Return (x, y) of the center of cell containing provided text 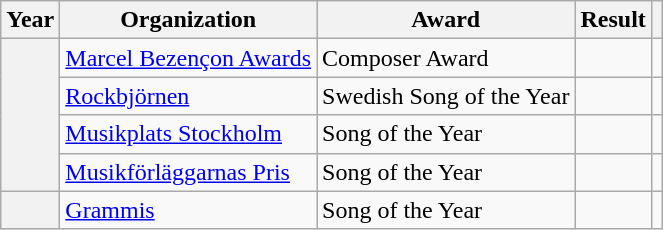
Award (446, 20)
Swedish Song of the Year (446, 96)
Composer Award (446, 58)
Marcel Bezençon Awards (188, 58)
Musikplats Stockholm (188, 134)
Musikförläggarnas Pris (188, 172)
Year (30, 20)
Result (613, 20)
Grammis (188, 210)
Rockbjörnen (188, 96)
Organization (188, 20)
